Determine the [x, y] coordinate at the center of the cell enclosing the given text.  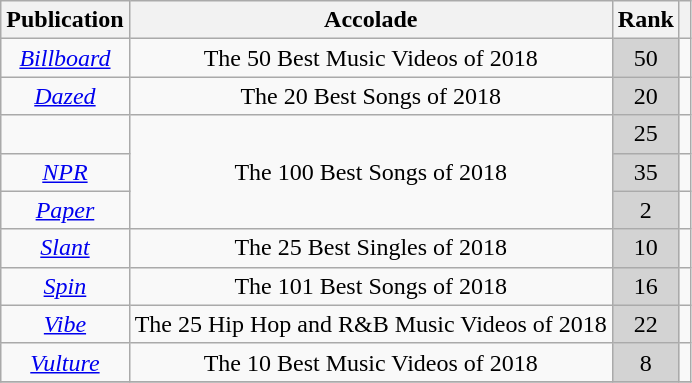
20 [646, 96]
The 20 Best Songs of 2018 [370, 96]
Rank [646, 20]
Paper [65, 210]
8 [646, 362]
22 [646, 324]
16 [646, 286]
Spin [65, 286]
Slant [65, 248]
50 [646, 58]
The 25 Hip Hop and R&B Music Videos of 2018 [370, 324]
The 101 Best Songs of 2018 [370, 286]
Dazed [65, 96]
Publication [65, 20]
The 25 Best Singles of 2018 [370, 248]
The 10 Best Music Videos of 2018 [370, 362]
25 [646, 134]
Vulture [65, 362]
Billboard [65, 58]
Vibe [65, 324]
The 50 Best Music Videos of 2018 [370, 58]
NPR [65, 172]
The 100 Best Songs of 2018 [370, 172]
2 [646, 210]
35 [646, 172]
Accolade [370, 20]
10 [646, 248]
